Search for the cell housing the specified text and yield its (X, Y) center coordinate. 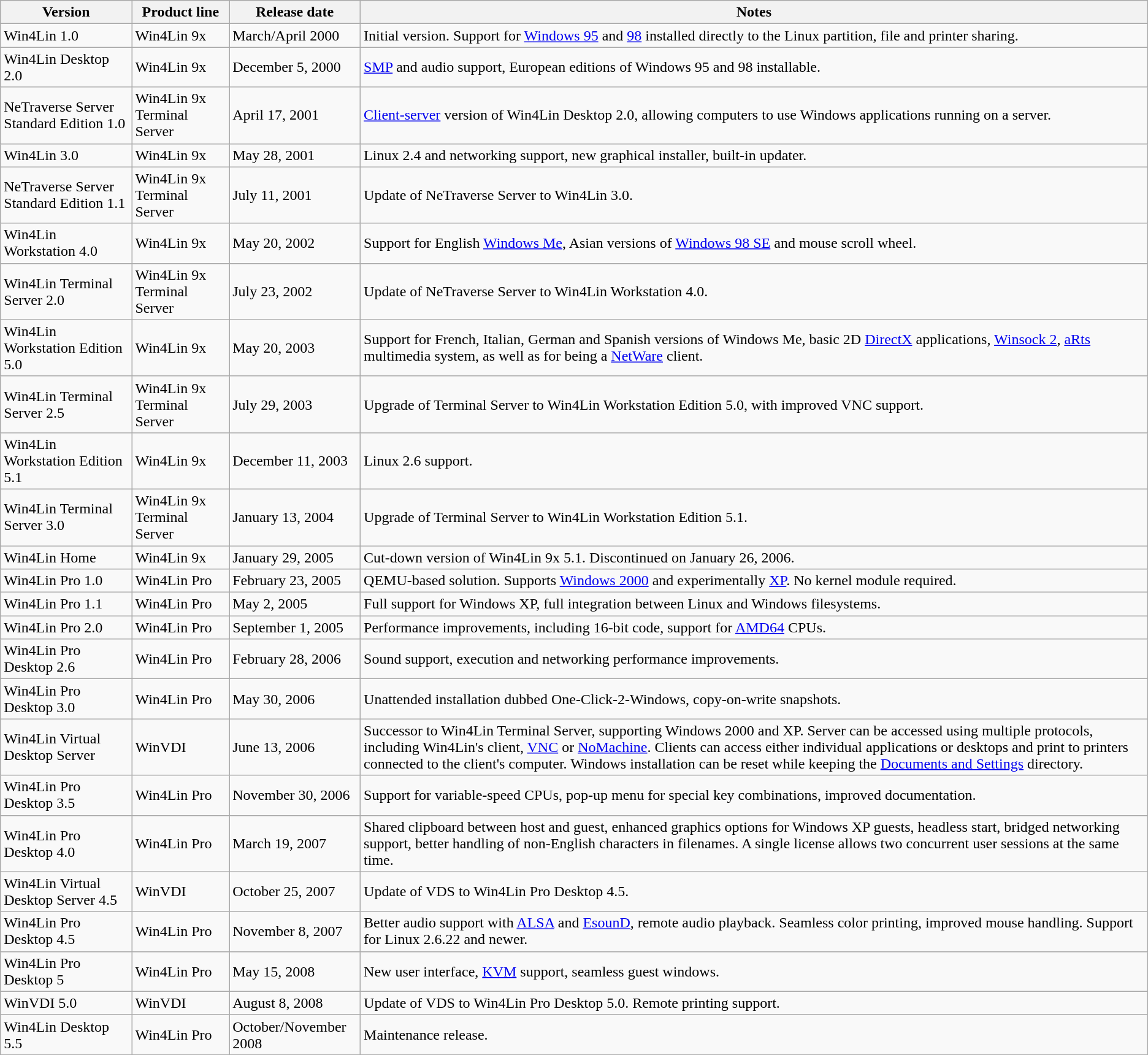
Win4Lin Terminal Server 2.0 (66, 291)
August 8, 2008 (295, 1003)
January 29, 2005 (295, 558)
Update of NeTraverse Server to Win4Lin Workstation 4.0. (754, 291)
Notes (754, 12)
Win4Lin Pro Desktop 5 (66, 972)
Win4Lin Pro Desktop 3.0 (66, 699)
Performance improvements, including 16-bit code, support for AMD64 CPUs. (754, 627)
December 11, 2003 (295, 461)
Update of VDS to Win4Lin Pro Desktop 4.5. (754, 892)
Win4Lin Workstation Edition 5.1 (66, 461)
Product line (180, 12)
Support for variable-speed CPUs, pop-up menu for special key combinations, improved documentation. (754, 795)
January 13, 2004 (295, 517)
Win4Lin 1.0 (66, 36)
Support for English Windows Me, Asian versions of Windows 98 SE and mouse scroll wheel. (754, 243)
Win4Lin Pro Desktop 4.0 (66, 843)
February 28, 2006 (295, 659)
May 20, 2003 (295, 348)
Win4Lin Home (66, 558)
Upgrade of Terminal Server to Win4Lin Workstation Edition 5.1. (754, 517)
March/April 2000 (295, 36)
Maintenance release. (754, 1034)
WinVDI 5.0 (66, 1003)
Full support for Windows XP, full integration between Linux and Windows filesystems. (754, 604)
May 15, 2008 (295, 972)
Linux 2.4 and networking support, new graphical installer, built-in updater. (754, 155)
May 2, 2005 (295, 604)
Cut-down version of Win4Lin 9x 5.1. Discontinued on January 26, 2006. (754, 558)
Unattended installation dubbed One-Click-2-Windows, copy-on-write snapshots. (754, 699)
Client-server version of Win4Lin Desktop 2.0, allowing computers to use Windows applications running on a server. (754, 115)
Win4Lin Pro 1.0 (66, 581)
Release date (295, 12)
February 23, 2005 (295, 581)
July 23, 2002 (295, 291)
Update of VDS to Win4Lin Pro Desktop 5.0. Remote printing support. (754, 1003)
Win4Lin Pro Desktop 2.6 (66, 659)
October/November 2008 (295, 1034)
July 29, 2003 (295, 404)
Win4Lin Virtual Desktop Server 4.5 (66, 892)
Sound support, execution and networking performance improvements. (754, 659)
Win4Lin Pro Desktop 3.5 (66, 795)
Update of NeTraverse Server to Win4Lin 3.0. (754, 195)
May 30, 2006 (295, 699)
October 25, 2007 (295, 892)
June 13, 2006 (295, 747)
July 11, 2001 (295, 195)
November 8, 2007 (295, 931)
NeTraverse Server Standard Edition 1.0 (66, 115)
SMP and audio support, European editions of Windows 95 and 98 installable. (754, 67)
May 20, 2002 (295, 243)
Initial version. Support for Windows 95 and 98 installed directly to the Linux partition, file and printer sharing. (754, 36)
Win4Lin Pro 1.1 (66, 604)
Win4Lin Workstation 4.0 (66, 243)
Win4Lin 3.0 (66, 155)
NeTraverse Server Standard Edition 1.1 (66, 195)
Win4Lin Pro 2.0 (66, 627)
Linux 2.6 support. (754, 461)
Win4Lin Desktop 5.5 (66, 1034)
Upgrade of Terminal Server to Win4Lin Workstation Edition 5.0, with improved VNC support. (754, 404)
November 30, 2006 (295, 795)
Version (66, 12)
May 28, 2001 (295, 155)
New user interface, KVM support, seamless guest windows. (754, 972)
December 5, 2000 (295, 67)
Win4Lin Pro Desktop 4.5 (66, 931)
Win4Lin Terminal Server 2.5 (66, 404)
September 1, 2005 (295, 627)
Win4Lin Virtual Desktop Server (66, 747)
Win4Lin Desktop 2.0 (66, 67)
Win4Lin Workstation Edition 5.0 (66, 348)
April 17, 2001 (295, 115)
QEMU-based solution. Supports Windows 2000 and experimentally XP. No kernel module required. (754, 581)
Win4Lin Terminal Server 3.0 (66, 517)
March 19, 2007 (295, 843)
